Capture the cell that displays the provided text and extract its [x, y] central coordinate. 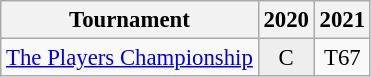
2021 [342, 20]
The Players Championship [130, 58]
2020 [286, 20]
T67 [342, 58]
Tournament [130, 20]
C [286, 58]
